Return (x, y) of the center of cell containing provided text 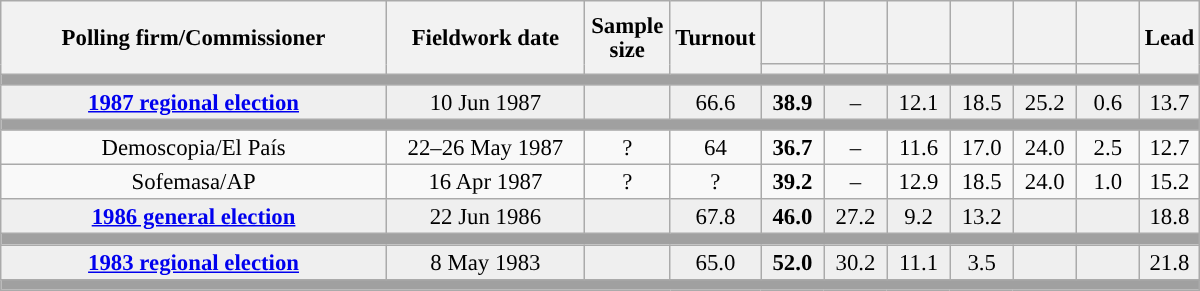
67.8 (716, 218)
27.2 (856, 218)
65.0 (716, 262)
13.2 (982, 218)
46.0 (792, 218)
39.2 (792, 182)
Polling firm/Commissioner (194, 38)
Sample size (627, 38)
2.5 (1108, 148)
12.9 (918, 182)
9.2 (918, 218)
Fieldwork date (485, 38)
64 (716, 148)
38.9 (792, 102)
Turnout (716, 38)
16 Apr 1987 (485, 182)
22 Jun 1986 (485, 218)
36.7 (792, 148)
1983 regional election (194, 262)
12.1 (918, 102)
25.2 (1044, 102)
11.1 (918, 262)
18.8 (1169, 218)
1986 general election (194, 218)
21.8 (1169, 262)
11.6 (918, 148)
8 May 1983 (485, 262)
3.5 (982, 262)
12.7 (1169, 148)
52.0 (792, 262)
22–26 May 1987 (485, 148)
Lead (1169, 38)
66.6 (716, 102)
Demoscopia/El País (194, 148)
17.0 (982, 148)
15.2 (1169, 182)
0.6 (1108, 102)
30.2 (856, 262)
1.0 (1108, 182)
1987 regional election (194, 102)
13.7 (1169, 102)
10 Jun 1987 (485, 102)
Sofemasa/AP (194, 182)
